Find where the given text appears and provide that cell's center as (x, y) coordinate. 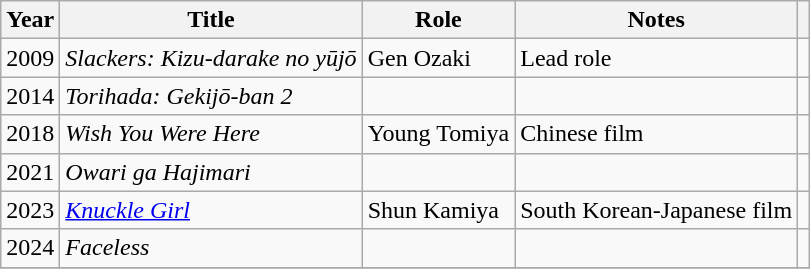
Notes (656, 20)
2021 (30, 172)
Lead role (656, 58)
Year (30, 20)
Faceless (211, 248)
Knuckle Girl (211, 210)
Shun Kamiya (438, 210)
Gen Ozaki (438, 58)
Chinese film (656, 134)
2009 (30, 58)
Slackers: Kizu-darake no yūjō (211, 58)
Wish You Were Here (211, 134)
2018 (30, 134)
Owari ga Hajimari (211, 172)
2024 (30, 248)
Torihada: Gekijō-ban 2 (211, 96)
2023 (30, 210)
Role (438, 20)
2014 (30, 96)
South Korean-Japanese film (656, 210)
Young Tomiya (438, 134)
Title (211, 20)
